Return the (X, Y) coordinate for the center point of the cell that contains the specified text.  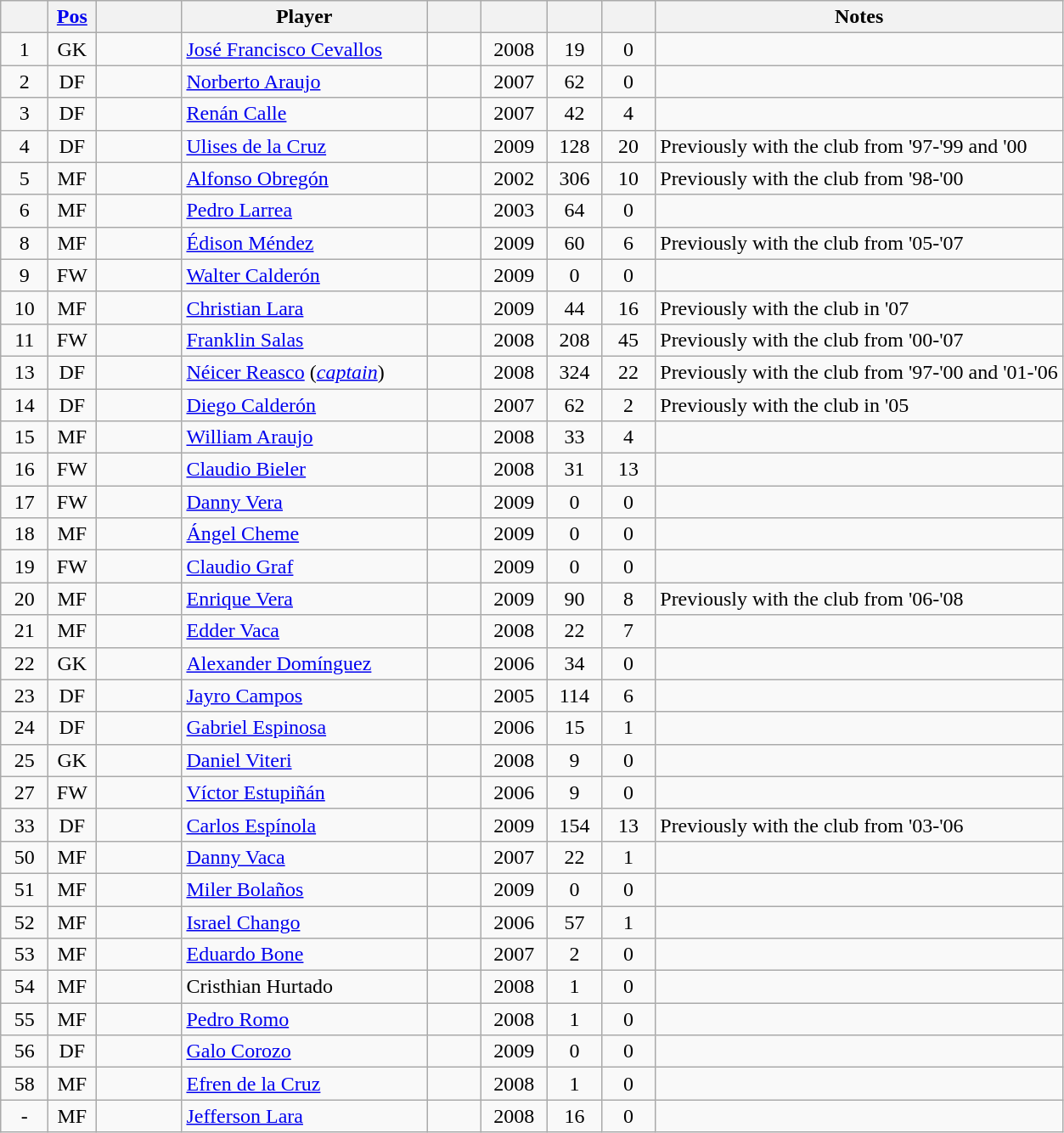
Player (304, 17)
Previously with the club from '98-'00 (859, 178)
3 (25, 114)
Pedro Romo (304, 1019)
208 (575, 340)
Norberto Araujo (304, 82)
58 (25, 1084)
Víctor Estupiñán (304, 792)
Jefferson Lara (304, 1116)
2003 (515, 211)
Galo Corozo (304, 1051)
44 (575, 307)
56 (25, 1051)
Enrique Vera (304, 599)
18 (25, 534)
Efren de la Cruz (304, 1084)
Christian Lara (304, 307)
Previously with the club from '97-'00 and '01-'06 (859, 372)
Walter Calderón (304, 275)
Renán Calle (304, 114)
52 (25, 922)
57 (575, 922)
5 (25, 178)
2005 (515, 696)
Néicer Reasco (captain) (304, 372)
Previously with the club from '03-'06 (859, 825)
60 (575, 243)
Alfonso Obregón (304, 178)
- (25, 1116)
William Araujo (304, 437)
17 (25, 502)
Claudio Bieler (304, 470)
Gabriel Espinosa (304, 728)
Eduardo Bone (304, 955)
Miler Bolaños (304, 889)
Édison Méndez (304, 243)
José Francisco Cevallos (304, 49)
53 (25, 955)
Pos (72, 17)
306 (575, 178)
2002 (515, 178)
24 (25, 728)
Franklin Salas (304, 340)
34 (575, 663)
Carlos Espínola (304, 825)
Previously with the club from '06-'08 (859, 599)
324 (575, 372)
11 (25, 340)
Cristhian Hurtado (304, 987)
31 (575, 470)
Israel Chango (304, 922)
27 (25, 792)
Previously with the club in '05 (859, 405)
50 (25, 857)
Previously with the club from '97-'99 and '00 (859, 146)
Edder Vaca (304, 631)
Previously with the club from '00-'07 (859, 340)
23 (25, 696)
55 (25, 1019)
54 (25, 987)
Ángel Cheme (304, 534)
Notes (859, 17)
45 (628, 340)
Jayro Campos (304, 696)
128 (575, 146)
154 (575, 825)
Danny Vaca (304, 857)
14 (25, 405)
Previously with the club from '05-'07 (859, 243)
7 (628, 631)
90 (575, 599)
Alexander Domínguez (304, 663)
Diego Calderón (304, 405)
Pedro Larrea (304, 211)
Ulises de la Cruz (304, 146)
21 (25, 631)
64 (575, 211)
25 (25, 760)
Previously with the club in '07 (859, 307)
51 (25, 889)
Danny Vera (304, 502)
114 (575, 696)
Daniel Viteri (304, 760)
42 (575, 114)
Claudio Graf (304, 566)
